Detect which cell encompasses the target text, then output its (x, y) center coordinate. 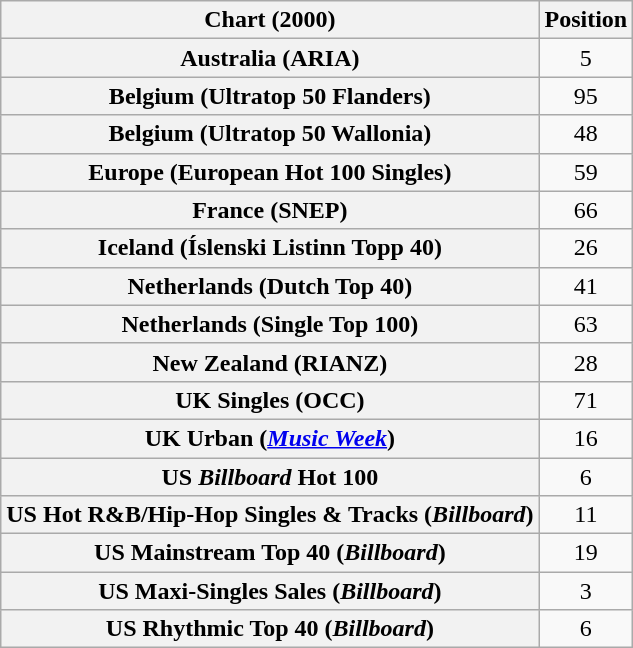
3 (586, 591)
US Hot R&B/Hip-Hop Singles & Tracks (Billboard) (270, 515)
41 (586, 286)
Europe (European Hot 100 Singles) (270, 172)
Position (586, 20)
59 (586, 172)
France (SNEP) (270, 210)
11 (586, 515)
48 (586, 134)
66 (586, 210)
UK Singles (OCC) (270, 400)
US Billboard Hot 100 (270, 477)
71 (586, 400)
Belgium (Ultratop 50 Wallonia) (270, 134)
Belgium (Ultratop 50 Flanders) (270, 96)
US Mainstream Top 40 (Billboard) (270, 553)
19 (586, 553)
UK Urban (Music Week) (270, 438)
5 (586, 58)
New Zealand (RIANZ) (270, 362)
US Maxi-Singles Sales (Billboard) (270, 591)
Australia (ARIA) (270, 58)
Iceland (Íslenski Listinn Topp 40) (270, 248)
16 (586, 438)
95 (586, 96)
US Rhythmic Top 40 (Billboard) (270, 629)
28 (586, 362)
Netherlands (Single Top 100) (270, 324)
Chart (2000) (270, 20)
63 (586, 324)
26 (586, 248)
Netherlands (Dutch Top 40) (270, 286)
